Detect which cell encompasses the target text, then output its [x, y] center coordinate. 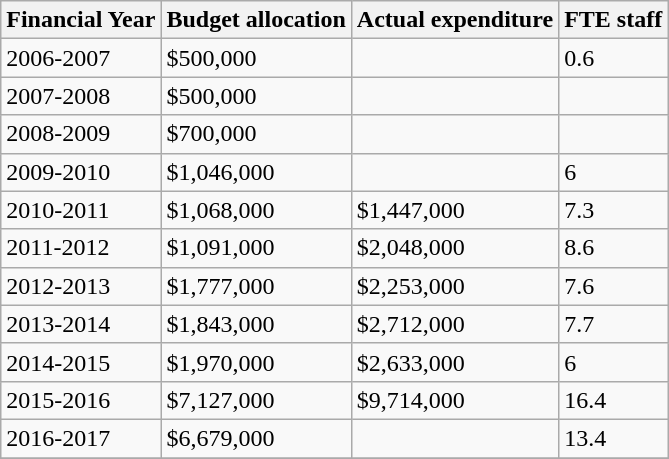
2008-2009 [81, 134]
2013-2014 [81, 324]
7.7 [614, 324]
$2,253,000 [454, 286]
$1,091,000 [256, 248]
2014-2015 [81, 362]
$1,046,000 [256, 172]
$7,127,000 [256, 400]
Budget allocation [256, 20]
13.4 [614, 438]
2011-2012 [81, 248]
7.3 [614, 210]
$2,712,000 [454, 324]
2015-2016 [81, 400]
16.4 [614, 400]
$9,714,000 [454, 400]
Actual expenditure [454, 20]
7.6 [614, 286]
8.6 [614, 248]
2006-2007 [81, 58]
$2,633,000 [454, 362]
2009-2010 [81, 172]
$1,843,000 [256, 324]
2010-2011 [81, 210]
Financial Year [81, 20]
2007-2008 [81, 96]
2016-2017 [81, 438]
$1,447,000 [454, 210]
$1,777,000 [256, 286]
2012-2013 [81, 286]
$2,048,000 [454, 248]
$700,000 [256, 134]
FTE staff [614, 20]
0.6 [614, 58]
$1,068,000 [256, 210]
$6,679,000 [256, 438]
$1,970,000 [256, 362]
